Extract the (x, y) coordinate from the center of the cell holding the provided text.  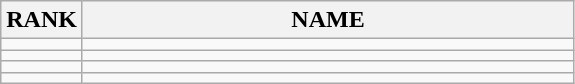
RANK (42, 20)
NAME (328, 20)
